Search for the cell housing the specified text and yield its [X, Y] center coordinate. 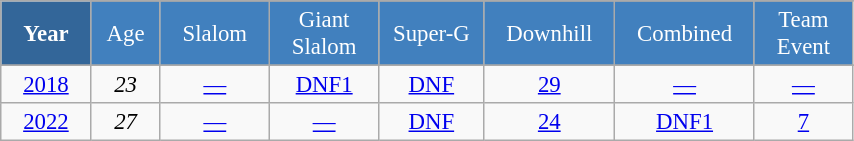
Downhill [550, 34]
Combined [685, 34]
24 [550, 122]
Slalom [214, 34]
GiantSlalom [324, 34]
Age [126, 34]
Team Event [803, 34]
Year [46, 34]
29 [550, 85]
7 [803, 122]
23 [126, 85]
2022 [46, 122]
Super-G [432, 34]
27 [126, 122]
2018 [46, 85]
